Return [X, Y] of the center of cell containing provided text 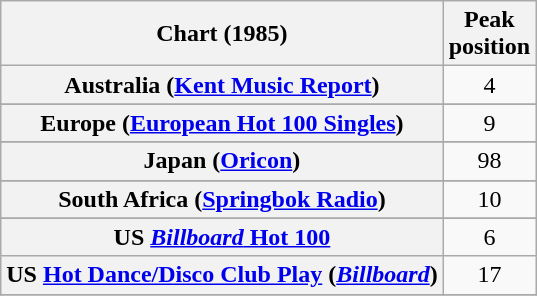
Europe (European Hot 100 Singles) [222, 123]
US Hot Dance/Disco Club Play (Billboard) [222, 275]
Chart (1985) [222, 34]
Australia (Kent Music Report) [222, 85]
US Billboard Hot 100 [222, 237]
10 [489, 199]
Japan (Oricon) [222, 161]
4 [489, 85]
98 [489, 161]
9 [489, 123]
South Africa (Springbok Radio) [222, 199]
6 [489, 237]
17 [489, 275]
Peakposition [489, 34]
